Return [X, Y] of the center of cell containing provided text 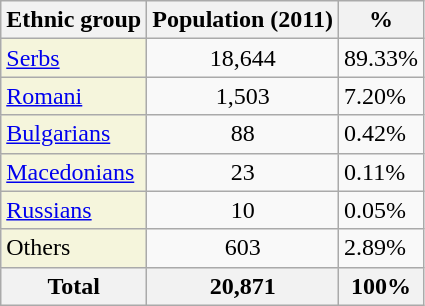
0.11% [382, 172]
Population (2011) [243, 20]
Total [74, 286]
20,871 [243, 286]
0.05% [382, 210]
Serbs [74, 58]
2.89% [382, 248]
603 [243, 248]
7.20% [382, 96]
18,644 [243, 58]
Romani [74, 96]
0.42% [382, 134]
Others [74, 248]
23 [243, 172]
100% [382, 286]
Macedonians [74, 172]
Russians [74, 210]
10 [243, 210]
Bulgarians [74, 134]
1,503 [243, 96]
88 [243, 134]
89.33% [382, 58]
Ethnic group [74, 20]
% [382, 20]
